Return [X, Y] of the center of cell containing provided text 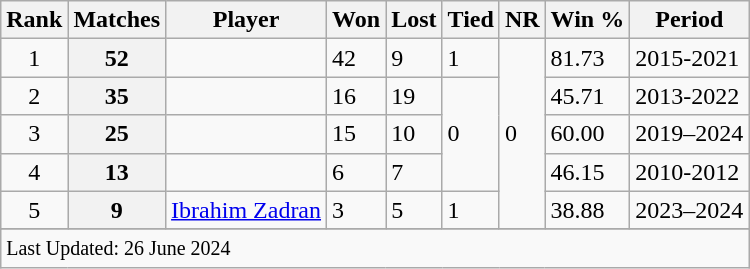
NR [522, 20]
15 [356, 134]
Tied [470, 20]
6 [356, 172]
Last Updated: 26 June 2024 [375, 248]
2023–2024 [690, 210]
10 [414, 134]
2010-2012 [690, 172]
Ibrahim Zadran [246, 210]
42 [356, 58]
Lost [414, 20]
4 [34, 172]
19 [414, 96]
46.15 [588, 172]
Player [246, 20]
13 [117, 172]
81.73 [588, 58]
2 [34, 96]
2013-2022 [690, 96]
16 [356, 96]
52 [117, 58]
Win % [588, 20]
60.00 [588, 134]
38.88 [588, 210]
2019–2024 [690, 134]
Matches [117, 20]
25 [117, 134]
35 [117, 96]
Period [690, 20]
7 [414, 172]
Won [356, 20]
2015-2021 [690, 58]
Rank [34, 20]
45.71 [588, 96]
